Search for the cell housing the specified text and yield its [X, Y] center coordinate. 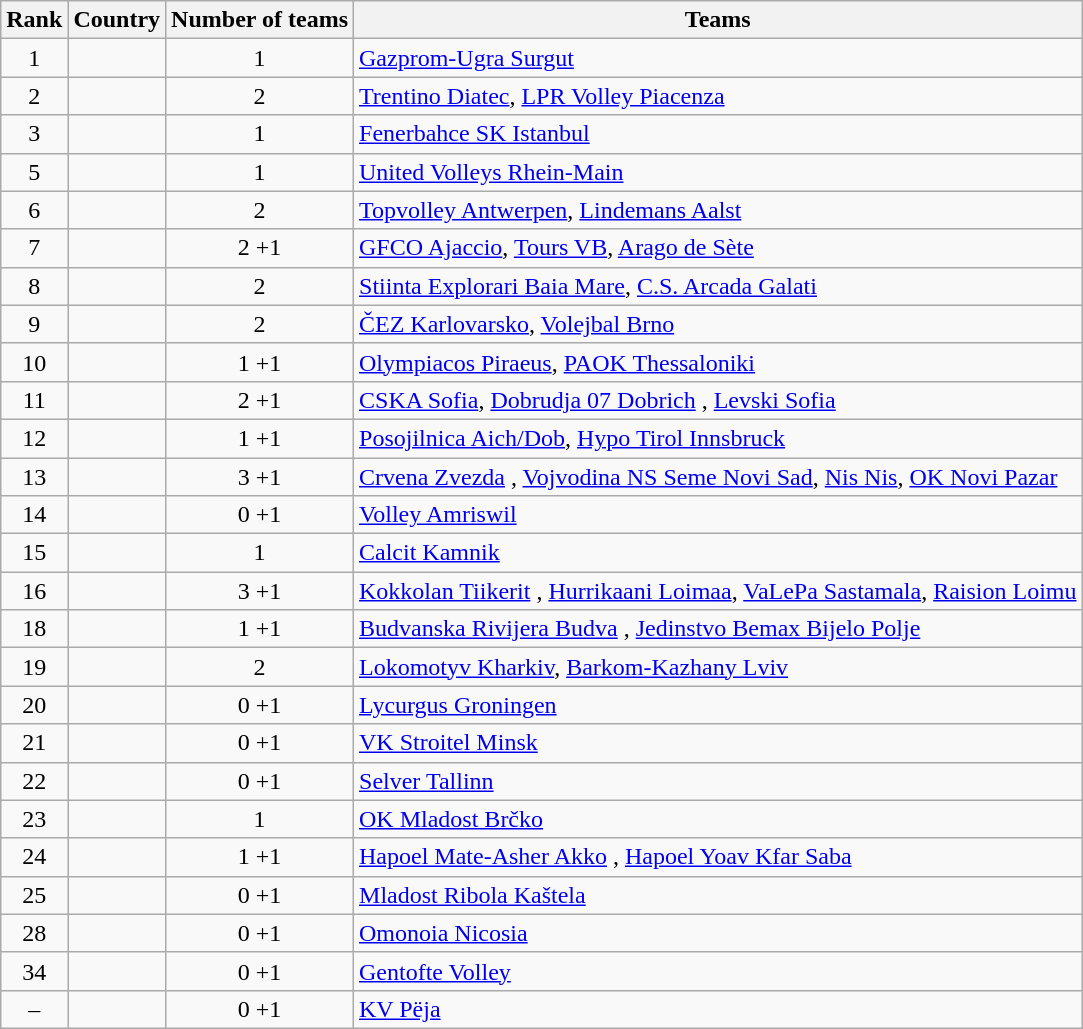
Mladost Ribola Kaštela [718, 895]
22 [34, 781]
Posojilnica Aich/Dob, Hypo Tirol Innsbruck [718, 438]
Gazprom-Ugra Surgut [718, 58]
Lokomotyv Kharkiv, Barkom-Kazhany Lviv [718, 667]
Volley Amriswil [718, 515]
34 [34, 971]
Selver Tallinn [718, 781]
9 [34, 324]
28 [34, 933]
KV Pëja [718, 1009]
25 [34, 895]
Kokkolan Tiikerit , Hurrikaani Loimaa, VaLePa Sastamala, Raision Loimu [718, 591]
Calcit Kamnik [718, 553]
21 [34, 743]
Teams [718, 20]
Stiinta Explorari Baia Mare, C.S. Arcada Galati [718, 286]
Olympiacos Piraeus, PAOK Thessaloniki [718, 362]
10 [34, 362]
13 [34, 477]
Crvena Zvezda , Vojvodina NS Seme Novi Sad, Nis Nis, OK Novi Pazar [718, 477]
Fenerbahce SK Istanbul [718, 134]
Topvolley Antwerpen, Lindemans Aalst [718, 210]
12 [34, 438]
3 [34, 134]
Rank [34, 20]
– [34, 1009]
20 [34, 705]
11 [34, 400]
United Volleys Rhein-Main [718, 172]
OK Mladost Brčko [718, 819]
15 [34, 553]
23 [34, 819]
VK Stroitel Minsk [718, 743]
Budvanska Rivijera Budva , Jedinstvo Bemax Bijelo Polje [718, 629]
Gentofte Volley [718, 971]
6 [34, 210]
24 [34, 857]
Number of teams [260, 20]
8 [34, 286]
5 [34, 172]
CSKA Sofia, Dobrudja 07 Dobrich , Levski Sofia [718, 400]
7 [34, 248]
16 [34, 591]
Omonoia Nicosia [718, 933]
18 [34, 629]
Country [117, 20]
ČEZ Karlovarsko, Volejbal Brno [718, 324]
Lycurgus Groningen [718, 705]
Hapoel Mate-Asher Akko , Hapoel Yoav Kfar Saba [718, 857]
19 [34, 667]
Trentino Diatec, LPR Volley Piacenza [718, 96]
GFCO Ajaccio, Tours VB, Arago de Sète [718, 248]
14 [34, 515]
